Search for the cell housing the specified text and yield its (x, y) center coordinate. 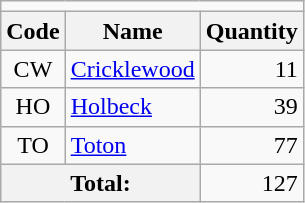
Code (33, 31)
39 (252, 107)
TO (33, 145)
Total: (100, 183)
Quantity (252, 31)
Toton (132, 145)
127 (252, 183)
HO (33, 107)
Cricklewood (132, 69)
11 (252, 69)
Holbeck (132, 107)
Name (132, 31)
77 (252, 145)
CW (33, 69)
